Search for the cell housing the specified text and yield its (X, Y) center coordinate. 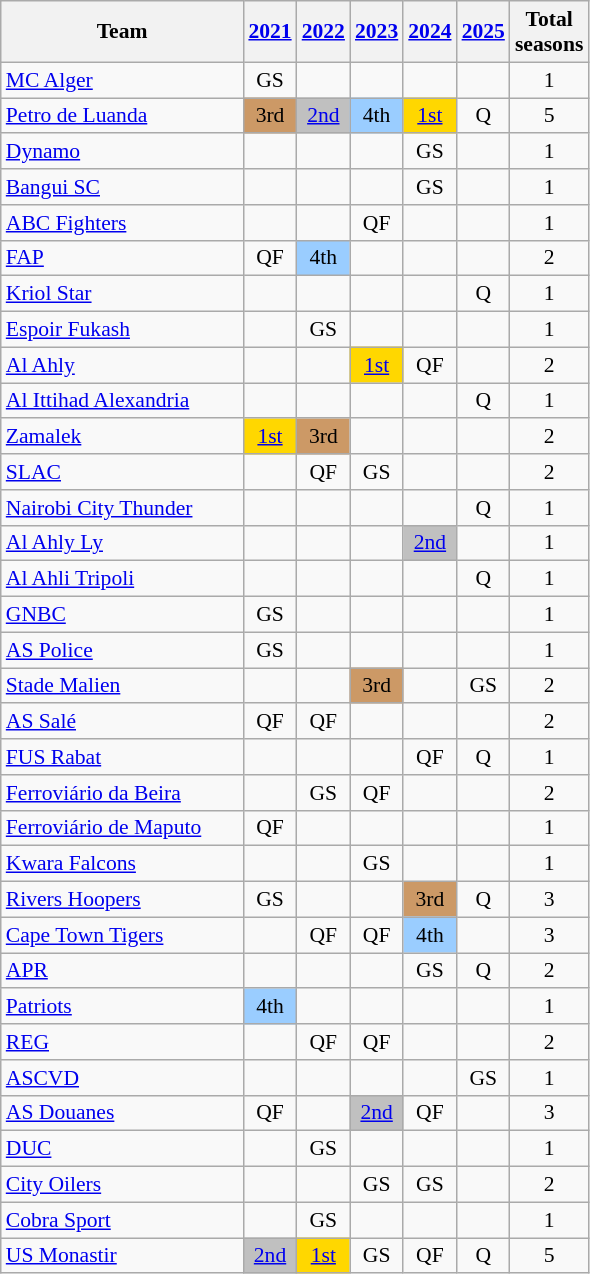
Patriots (122, 1007)
City Oilers (122, 1185)
Ferroviário de Maputo (122, 828)
Kwara Falcons (122, 864)
Al Ahly (122, 365)
REG (122, 1042)
Stade Malien (122, 686)
2022 (324, 32)
DUC (122, 1149)
Kriol Star (122, 294)
ABC Fighters (122, 223)
MC Alger (122, 80)
2025 (484, 32)
FAP (122, 258)
Cape Town Tigers (122, 935)
Bangui SC (122, 187)
2024 (430, 32)
Cobra Sport (122, 1220)
Petro de Luanda (122, 116)
Team (122, 32)
2023 (376, 32)
Zamalek (122, 437)
GNBC (122, 615)
ASCVD (122, 1078)
Totalseasons (550, 32)
AS Salé (122, 722)
APR (122, 971)
Nairobi City Thunder (122, 508)
Al Ahly Ly (122, 543)
Dynamo (122, 152)
Al Ittihad Alexandria (122, 401)
2021 (270, 32)
FUS Rabat (122, 757)
Ferroviário da Beira (122, 793)
Rivers Hoopers (122, 900)
Espoir Fukash (122, 330)
US Monastir (122, 1256)
SLAC (122, 472)
Al Ahli Tripoli (122, 579)
AS Police (122, 650)
AS Douanes (122, 1113)
